Return the (x, y) coordinate for the center point of the cell that contains the specified text.  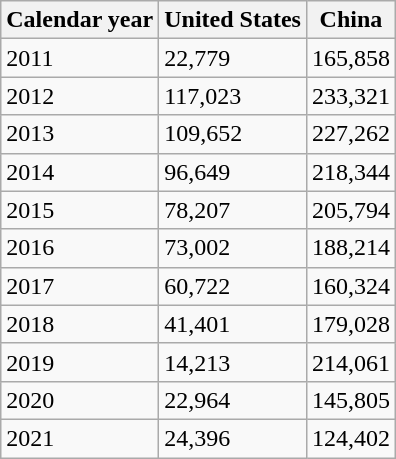
24,396 (233, 438)
188,214 (350, 248)
22,779 (233, 58)
73,002 (233, 248)
2012 (80, 96)
China (350, 20)
2015 (80, 210)
United States (233, 20)
2019 (80, 362)
2021 (80, 438)
60,722 (233, 286)
227,262 (350, 134)
117,023 (233, 96)
2018 (80, 324)
124,402 (350, 438)
2017 (80, 286)
96,649 (233, 172)
233,321 (350, 96)
2014 (80, 172)
160,324 (350, 286)
214,061 (350, 362)
2011 (80, 58)
165,858 (350, 58)
205,794 (350, 210)
109,652 (233, 134)
145,805 (350, 400)
179,028 (350, 324)
2013 (80, 134)
22,964 (233, 400)
2016 (80, 248)
14,213 (233, 362)
78,207 (233, 210)
2020 (80, 400)
41,401 (233, 324)
Calendar year (80, 20)
218,344 (350, 172)
